Provide the [X, Y] coordinate of the cell's center where the given text is located.  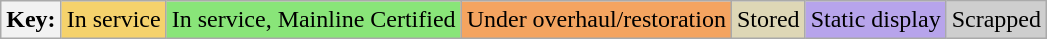
Stored [768, 20]
Key: [31, 20]
In service, Mainline Certified [314, 20]
Scrapped [996, 20]
In service [114, 20]
Static display [876, 20]
Under overhaul/restoration [596, 20]
